Extract the [X, Y] coordinate from the center of the cell holding the provided text.  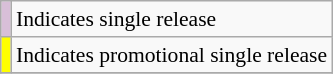
Indicates promotional single release [172, 55]
Indicates single release [172, 19]
